Output the [x, y] coordinate of the center of the cell containing the given text.  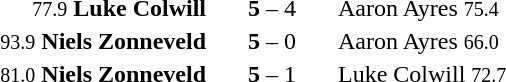
5 – 0 [272, 41]
